Pinpoint the cell where the given text exists, returning its (X, Y) midpoint coordinate. 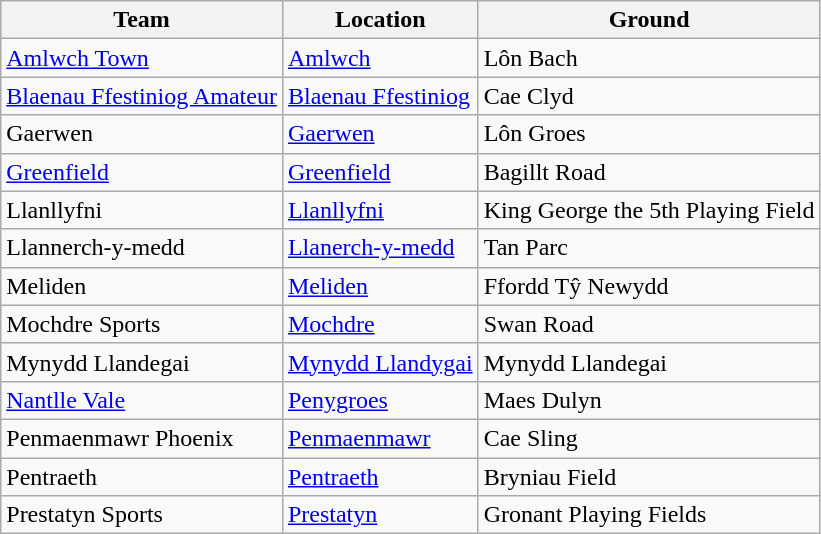
Amlwch Town (142, 58)
Cae Clyd (649, 96)
Nantlle Vale (142, 400)
Bryniau Field (649, 477)
Mochdre (380, 324)
Blaenau Ffestiniog Amateur (142, 96)
Lôn Groes (649, 134)
Bagillt Road (649, 172)
Cae Sling (649, 438)
Penygroes (380, 400)
Ffordd Tŷ Newydd (649, 286)
Blaenau Ffestiniog (380, 96)
Lôn Bach (649, 58)
Llanerch-y-medd (380, 248)
Penmaenmawr (380, 438)
Prestatyn Sports (142, 515)
Mochdre Sports (142, 324)
Amlwch (380, 58)
Maes Dulyn (649, 400)
Swan Road (649, 324)
Penmaenmawr Phoenix (142, 438)
Mynydd Llandygai (380, 362)
Llannerch-y-medd (142, 248)
Team (142, 20)
Gronant Playing Fields (649, 515)
Prestatyn (380, 515)
Tan Parc (649, 248)
Ground (649, 20)
Location (380, 20)
King George the 5th Playing Field (649, 210)
